Locate the cell with the specified text and output its [X, Y] center coordinate. 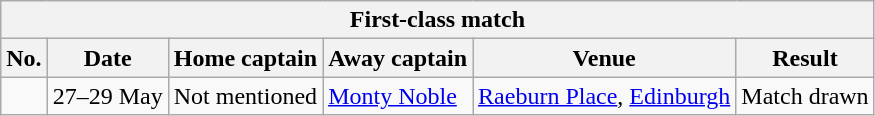
Not mentioned [245, 96]
Result [805, 58]
First-class match [438, 20]
Away captain [398, 58]
Home captain [245, 58]
No. [24, 58]
Date [108, 58]
27–29 May [108, 96]
Raeburn Place, Edinburgh [604, 96]
Match drawn [805, 96]
Venue [604, 58]
Monty Noble [398, 96]
